Determine the (x, y) coordinate at the center of the cell enclosing the given text.  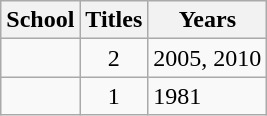
Titles (114, 20)
Years (208, 20)
School (40, 20)
1 (114, 96)
2 (114, 58)
1981 (208, 96)
2005, 2010 (208, 58)
